Find where the given text appears and provide that cell's center as [x, y] coordinate. 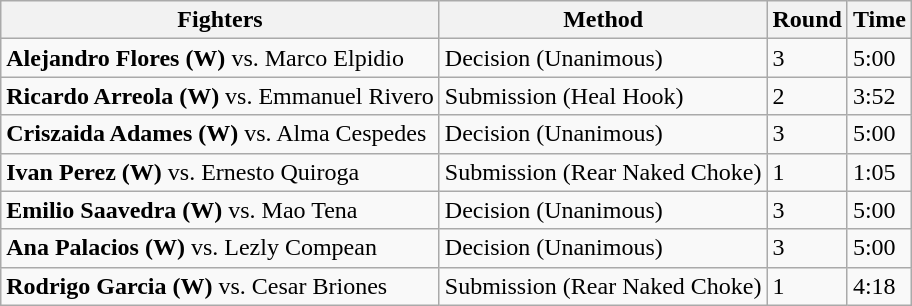
Criszaida Adames (W) vs. Alma Cespedes [220, 134]
1:05 [879, 172]
3:52 [879, 96]
Ricardo Arreola (W) vs. Emmanuel Rivero [220, 96]
Time [879, 20]
Round [807, 20]
2 [807, 96]
Ana Palacios (W) vs. Lezly Compean [220, 248]
Rodrigo Garcia (W) vs. Cesar Briones [220, 286]
Ivan Perez (W) vs. Ernesto Quiroga [220, 172]
Alejandro Flores (W) vs. Marco Elpidio [220, 58]
4:18 [879, 286]
Submission (Heal Hook) [603, 96]
Method [603, 20]
Emilio Saavedra (W) vs. Mao Tena [220, 210]
Fighters [220, 20]
